Capture the cell that displays the provided text and extract its [x, y] central coordinate. 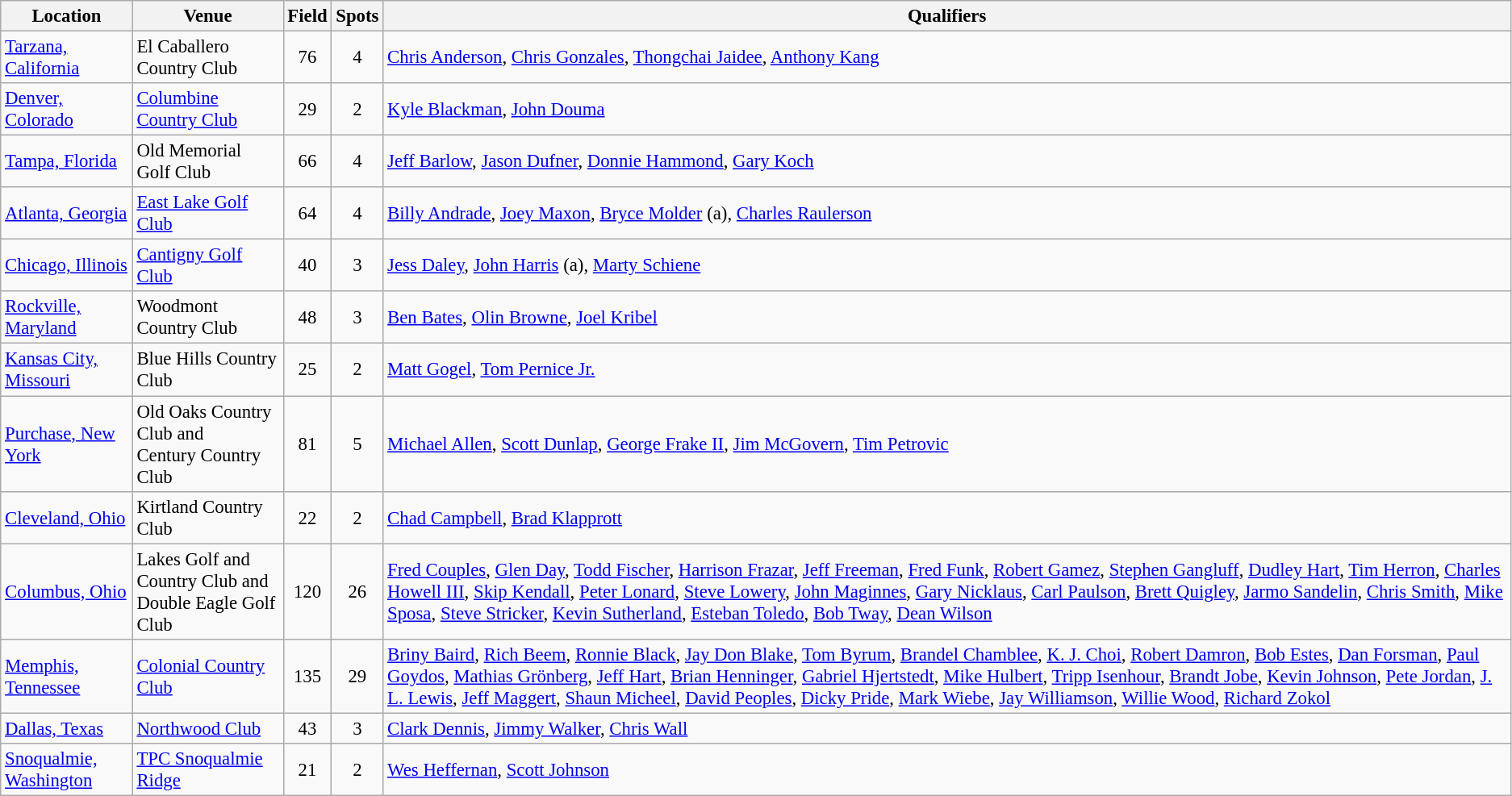
Qualifiers [947, 16]
Matt Gogel, Tom Pernice Jr. [947, 369]
Wes Heffernan, Scott Johnson [947, 769]
Ben Bates, Olin Browne, Joel Kribel [947, 318]
76 [307, 58]
Tampa, Florida [66, 161]
Columbus, Ohio [66, 592]
25 [307, 369]
Billy Andrade, Joey Maxon, Bryce Molder (a), Charles Raulerson [947, 213]
Dallas, Texas [66, 728]
Colonial Country Club [208, 676]
26 [357, 592]
43 [307, 728]
Tarzana, California [66, 58]
Location [66, 16]
66 [307, 161]
El Caballero Country Club [208, 58]
Old Oaks Country Club andCentury Country Club [208, 444]
Old Memorial Golf Club [208, 161]
Denver, Colorado [66, 110]
Chris Anderson, Chris Gonzales, Thongchai Jaidee, Anthony Kang [947, 58]
Northwood Club [208, 728]
Spots [357, 16]
Jeff Barlow, Jason Dufner, Donnie Hammond, Gary Koch [947, 161]
22 [307, 518]
Jess Daley, John Harris (a), Marty Schiene [947, 266]
Cleveland, Ohio [66, 518]
Snoqualmie, Washington [66, 769]
Lakes Golf and Country Club andDouble Eagle Golf Club [208, 592]
Woodmont Country Club [208, 318]
5 [357, 444]
Atlanta, Georgia [66, 213]
Chad Campbell, Brad Klapprott [947, 518]
East Lake Golf Club [208, 213]
21 [307, 769]
Purchase, New York [66, 444]
Clark Dennis, Jimmy Walker, Chris Wall [947, 728]
Memphis, Tennessee [66, 676]
Venue [208, 16]
Blue Hills Country Club [208, 369]
Kansas City, Missouri [66, 369]
TPC Snoqualmie Ridge [208, 769]
Kyle Blackman, John Douma [947, 110]
Michael Allen, Scott Dunlap, George Frake II, Jim McGovern, Tim Petrovic [947, 444]
Field [307, 16]
Cantigny Golf Club [208, 266]
135 [307, 676]
Kirtland Country Club [208, 518]
120 [307, 592]
64 [307, 213]
48 [307, 318]
Rockville, Maryland [66, 318]
40 [307, 266]
Columbine Country Club [208, 110]
81 [307, 444]
Chicago, Illinois [66, 266]
